From the cell containing the given text, extract its center point as (x, y) coordinate. 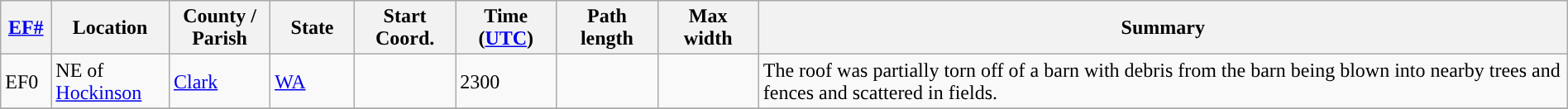
NE of Hockinson (111, 81)
EF# (26, 28)
The roof was partially torn off of a barn with debris from the barn being blown into nearby trees and fences and scattered in fields. (1163, 81)
State (313, 28)
Max width (708, 28)
EF0 (26, 81)
WA (313, 81)
Clark (219, 81)
2300 (506, 81)
Start Coord. (404, 28)
Time (UTC) (506, 28)
County / Parish (219, 28)
Summary (1163, 28)
Location (111, 28)
Path length (607, 28)
